Return (x, y) of the center of cell containing provided text 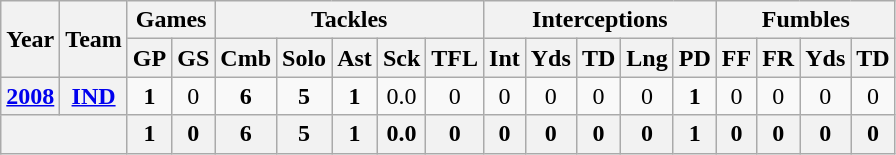
Interceptions (600, 20)
Tackles (350, 20)
PD (694, 58)
2008 (30, 96)
IND (94, 96)
Lng (647, 58)
FF (736, 58)
Fumbles (806, 20)
GS (194, 58)
Int (505, 58)
Sck (401, 58)
Cmb (246, 58)
Ast (355, 58)
TFL (455, 58)
Team (94, 39)
FR (778, 58)
Games (170, 20)
GP (149, 58)
Solo (304, 58)
Year (30, 39)
